Pinpoint the cell where the given text exists, returning its (x, y) midpoint coordinate. 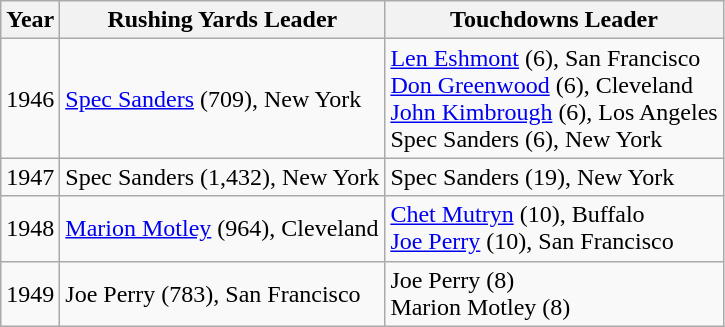
Spec Sanders (709), New York (222, 98)
1946 (30, 98)
1947 (30, 177)
Rushing Yards Leader (222, 20)
Chet Mutryn (10), Buffalo Joe Perry (10), San Francisco (554, 228)
Len Eshmont (6), San FranciscoDon Greenwood (6), ClevelandJohn Kimbrough (6), Los AngelesSpec Sanders (6), New York (554, 98)
Joe Perry (8)Marion Motley (8) (554, 294)
Marion Motley (964), Cleveland (222, 228)
Spec Sanders (19), New York (554, 177)
1949 (30, 294)
Touchdowns Leader (554, 20)
Year (30, 20)
Joe Perry (783), San Francisco (222, 294)
Spec Sanders (1,432), New York (222, 177)
1948 (30, 228)
